Search for the cell housing the specified text and yield its (x, y) center coordinate. 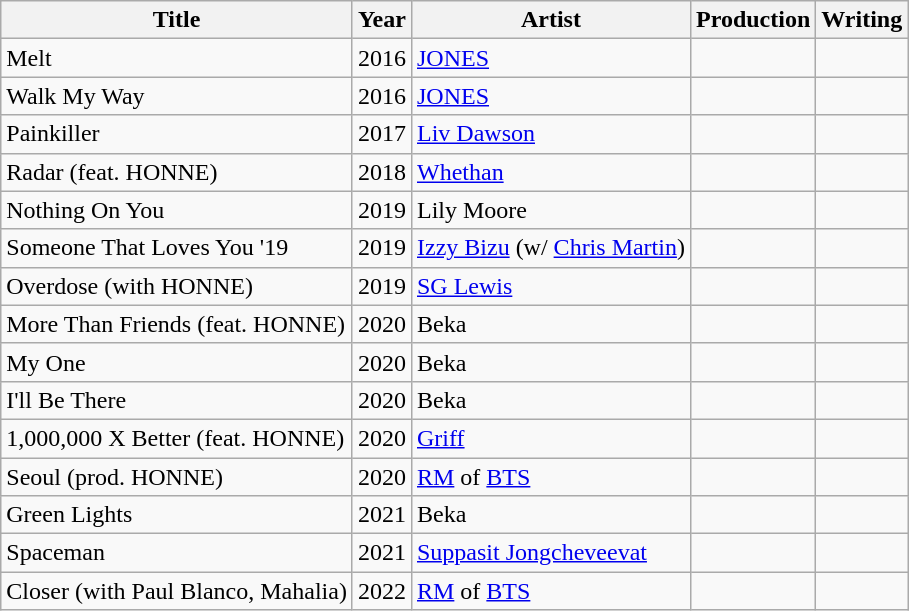
Year (382, 20)
2022 (382, 591)
Overdose (with HONNE) (177, 286)
Closer (with Paul Blanco, Mahalia) (177, 591)
SG Lewis (550, 286)
Spaceman (177, 553)
Painkiller (177, 134)
2017 (382, 134)
Griff (550, 438)
My One (177, 362)
Lily Moore (550, 210)
Nothing On You (177, 210)
Melt (177, 58)
Whethan (550, 172)
I'll Be There (177, 400)
Title (177, 20)
Green Lights (177, 515)
Artist (550, 20)
2018 (382, 172)
Liv Dawson (550, 134)
More Than Friends (feat. HONNE) (177, 324)
Suppasit Jongcheveevat (550, 553)
Izzy Bizu (w/ Chris Martin) (550, 248)
Walk My Way (177, 96)
Radar (feat. HONNE) (177, 172)
Production (752, 20)
Seoul (prod. HONNE) (177, 477)
Writing (862, 20)
Someone That Loves You '19 (177, 248)
1,000,000 X Better (feat. HONNE) (177, 438)
